From the cell containing the given text, extract its center point as (x, y) coordinate. 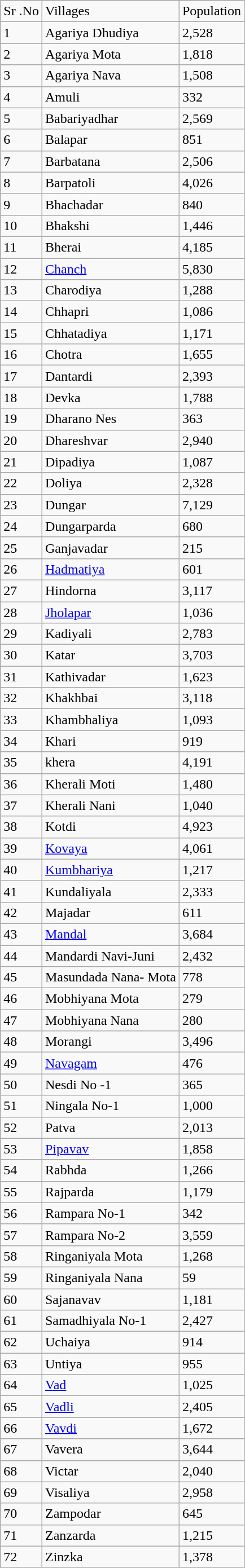
9 (21, 204)
Charodiya (111, 290)
29 (21, 634)
22 (21, 483)
28 (21, 612)
Katar (111, 655)
Bherai (111, 247)
Rampara No-2 (111, 1235)
1,818 (211, 54)
37 (21, 805)
Kherali Nani (111, 805)
2,393 (211, 376)
Barbatana (111, 161)
49 (21, 1063)
4,026 (211, 183)
Untiya (111, 1364)
40 (21, 870)
Ringaniyala Nana (111, 1278)
919 (211, 741)
Vadli (111, 1407)
Kumbhariya (111, 870)
955 (211, 1364)
2,405 (211, 1407)
Villages (111, 11)
215 (211, 548)
3,644 (211, 1450)
5,830 (211, 269)
68 (21, 1471)
3,559 (211, 1235)
Rampara No-1 (111, 1213)
1,181 (211, 1299)
Mobhiyana Nana (111, 1020)
1,623 (211, 677)
1,036 (211, 612)
363 (211, 419)
Uchaiya (111, 1342)
42 (21, 913)
4 (21, 97)
5 (21, 118)
15 (21, 333)
46 (21, 999)
1,480 (211, 784)
62 (21, 1342)
Patva (111, 1127)
Zinzka (111, 1557)
Doliya (111, 483)
13 (21, 290)
35 (21, 763)
1,268 (211, 1256)
Amuli (111, 97)
63 (21, 1364)
Khari (111, 741)
Dhareshvar (111, 441)
Nesdi No -1 (111, 1085)
Kadiyali (111, 634)
Khakhbai (111, 698)
Hadmatiya (111, 569)
69 (21, 1492)
2,506 (211, 161)
2,783 (211, 634)
71 (21, 1535)
1,171 (211, 333)
2 (21, 54)
Ganjavadar (111, 548)
50 (21, 1085)
851 (211, 140)
Rajparda (111, 1192)
2,432 (211, 956)
2,333 (211, 891)
65 (21, 1407)
26 (21, 569)
Masundada Nana- Mota (111, 977)
17 (21, 376)
Sajanavav (111, 1299)
6 (21, 140)
Ringaniyala Mota (111, 1256)
1,288 (211, 290)
Barpatoli (111, 183)
72 (21, 1557)
Agariya Mota (111, 54)
66 (21, 1428)
30 (21, 655)
1,672 (211, 1428)
1,508 (211, 76)
Dipadiya (111, 462)
60 (21, 1299)
Vad (111, 1385)
1,858 (211, 1149)
1,086 (211, 312)
365 (211, 1085)
Dantardi (111, 376)
1,087 (211, 462)
1,040 (211, 805)
54 (21, 1170)
1,266 (211, 1170)
1 (21, 33)
Zampodar (111, 1514)
342 (211, 1213)
2,427 (211, 1321)
4,061 (211, 848)
3,117 (211, 591)
61 (21, 1321)
Morangi (111, 1042)
Dungarparda (111, 526)
58 (21, 1256)
2,013 (211, 1127)
1,093 (211, 720)
4,185 (211, 247)
Chotra (111, 355)
2,328 (211, 483)
611 (211, 913)
Khambhaliya (111, 720)
Devka (111, 398)
25 (21, 548)
Mobhiyana Mota (111, 999)
Sr .No (21, 11)
3,703 (211, 655)
45 (21, 977)
680 (211, 526)
43 (21, 934)
Mandal (111, 934)
840 (211, 204)
19 (21, 419)
21 (21, 462)
41 (21, 891)
1,217 (211, 870)
1,446 (211, 226)
47 (21, 1020)
Bhachadar (111, 204)
1,179 (211, 1192)
8 (21, 183)
52 (21, 1127)
Agariya Dhudiya (111, 33)
2,569 (211, 118)
2,958 (211, 1492)
34 (21, 741)
38 (21, 827)
20 (21, 441)
Hindorna (111, 591)
Majadar (111, 913)
Zanzarda (111, 1535)
Babariyadhar (111, 118)
70 (21, 1514)
2,040 (211, 1471)
3,496 (211, 1042)
Mandardi Navi-Juni (111, 956)
Population (211, 11)
Bhakshi (111, 226)
24 (21, 526)
914 (211, 1342)
645 (211, 1514)
51 (21, 1106)
67 (21, 1450)
7,129 (211, 505)
Agariya Nava (111, 76)
Vavera (111, 1450)
Jholapar (111, 612)
332 (211, 97)
3 (21, 76)
10 (21, 226)
57 (21, 1235)
16 (21, 355)
Navagam (111, 1063)
23 (21, 505)
4,923 (211, 827)
1,655 (211, 355)
48 (21, 1042)
3,684 (211, 934)
1,025 (211, 1385)
27 (21, 591)
Kotdi (111, 827)
Dharano Nes (111, 419)
2,528 (211, 33)
55 (21, 1192)
53 (21, 1149)
476 (211, 1063)
33 (21, 720)
Kherali Moti (111, 784)
4,191 (211, 763)
khera (111, 763)
32 (21, 698)
Chhatadiya (111, 333)
Rabhda (111, 1170)
279 (211, 999)
Ningala No-1 (111, 1106)
44 (21, 956)
778 (211, 977)
Victar (111, 1471)
31 (21, 677)
Vavdi (111, 1428)
64 (21, 1385)
39 (21, 848)
601 (211, 569)
56 (21, 1213)
11 (21, 247)
2,940 (211, 441)
Chanch (111, 269)
Kathivadar (111, 677)
Samadhiyala No-1 (111, 1321)
1,788 (211, 398)
7 (21, 161)
36 (21, 784)
18 (21, 398)
280 (211, 1020)
Kovaya (111, 848)
14 (21, 312)
Balapar (111, 140)
1,378 (211, 1557)
Kundaliyala (111, 891)
Pipavav (111, 1149)
Chhapri (111, 312)
1,215 (211, 1535)
12 (21, 269)
Dungar (111, 505)
Visaliya (111, 1492)
3,118 (211, 698)
1,000 (211, 1106)
